Provide the [X, Y] coordinate of the cell's center where the given text is located.  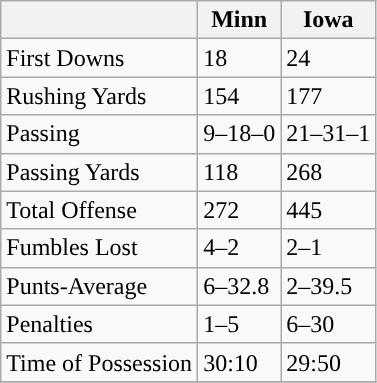
6–30 [328, 324]
24 [328, 58]
177 [328, 96]
9–18–0 [240, 134]
Total Offense [100, 210]
18 [240, 58]
2–1 [328, 248]
268 [328, 172]
Minn [240, 20]
6–32.8 [240, 286]
29:50 [328, 362]
30:10 [240, 362]
Time of Possession [100, 362]
Punts-Average [100, 286]
118 [240, 172]
2–39.5 [328, 286]
First Downs [100, 58]
1–5 [240, 324]
154 [240, 96]
Fumbles Lost [100, 248]
Penalties [100, 324]
Iowa [328, 20]
4–2 [240, 248]
272 [240, 210]
Rushing Yards [100, 96]
21–31–1 [328, 134]
445 [328, 210]
Passing Yards [100, 172]
Passing [100, 134]
